For the text-containing cell, return its midpoint in (x, y) coordinate format. 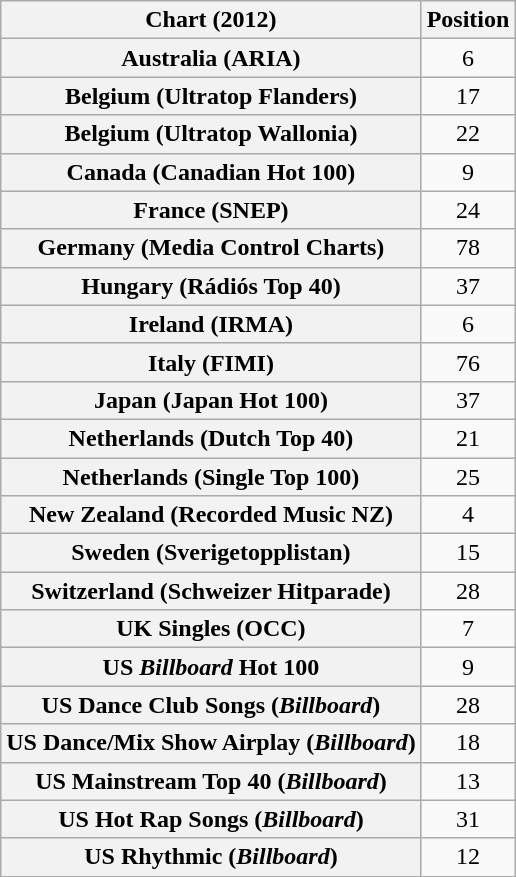
New Zealand (Recorded Music NZ) (211, 515)
France (SNEP) (211, 210)
US Hot Rap Songs (Billboard) (211, 819)
18 (468, 743)
Canada (Canadian Hot 100) (211, 172)
24 (468, 210)
15 (468, 553)
Belgium (Ultratop Flanders) (211, 96)
Netherlands (Dutch Top 40) (211, 438)
US Billboard Hot 100 (211, 667)
Switzerland (Schweizer Hitparade) (211, 591)
Sweden (Sverigetopplistan) (211, 553)
US Dance/Mix Show Airplay (Billboard) (211, 743)
7 (468, 629)
13 (468, 781)
31 (468, 819)
21 (468, 438)
Germany (Media Control Charts) (211, 248)
Italy (FIMI) (211, 362)
22 (468, 134)
Belgium (Ultratop Wallonia) (211, 134)
Position (468, 20)
25 (468, 477)
UK Singles (OCC) (211, 629)
76 (468, 362)
US Mainstream Top 40 (Billboard) (211, 781)
Netherlands (Single Top 100) (211, 477)
Hungary (Rádiós Top 40) (211, 286)
Chart (2012) (211, 20)
Japan (Japan Hot 100) (211, 400)
12 (468, 857)
4 (468, 515)
US Rhythmic (Billboard) (211, 857)
Australia (ARIA) (211, 58)
17 (468, 96)
Ireland (IRMA) (211, 324)
US Dance Club Songs (Billboard) (211, 705)
78 (468, 248)
